Identify which cell holds the provided text, then report its [X, Y] central coordinate. 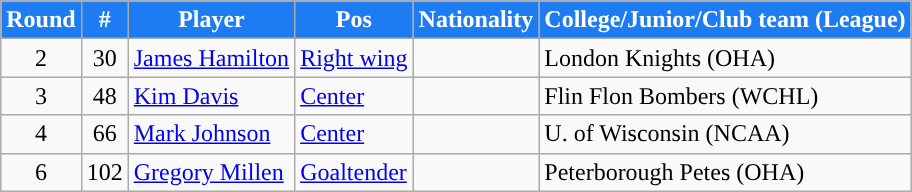
College/Junior/Club team (League) [725, 20]
Nationality [476, 20]
4 [41, 134]
Gregory Millen [211, 172]
Peterborough Petes (OHA) [725, 172]
U. of Wisconsin (NCAA) [725, 134]
Player [211, 20]
Mark Johnson [211, 134]
Right wing [354, 58]
102 [104, 172]
James Hamilton [211, 58]
3 [41, 96]
Kim Davis [211, 96]
30 [104, 58]
London Knights (OHA) [725, 58]
6 [41, 172]
Pos [354, 20]
Round [41, 20]
# [104, 20]
Goaltender [354, 172]
66 [104, 134]
Flin Flon Bombers (WCHL) [725, 96]
2 [41, 58]
48 [104, 96]
